For the text-containing cell, return its midpoint in [X, Y] coordinate format. 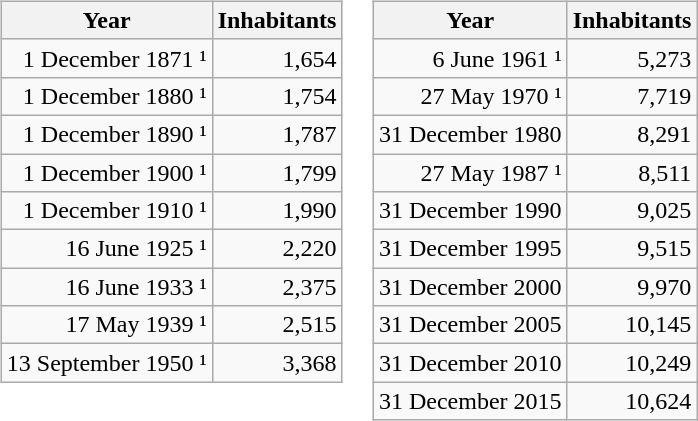
31 December 1995 [470, 249]
8,291 [632, 134]
1 December 1871 ¹ [106, 58]
1,754 [277, 96]
5,273 [632, 58]
8,511 [632, 173]
2,515 [277, 325]
13 September 1950 ¹ [106, 363]
1 December 1900 ¹ [106, 173]
1,787 [277, 134]
9,025 [632, 211]
1,799 [277, 173]
9,970 [632, 287]
27 May 1987 ¹ [470, 173]
10,249 [632, 363]
31 December 2010 [470, 363]
2,375 [277, 287]
6 June 1961 ¹ [470, 58]
16 June 1933 ¹ [106, 287]
1 December 1910 ¹ [106, 211]
2,220 [277, 249]
10,145 [632, 325]
1 December 1880 ¹ [106, 96]
3,368 [277, 363]
31 December 2000 [470, 287]
7,719 [632, 96]
16 June 1925 ¹ [106, 249]
31 December 1980 [470, 134]
17 May 1939 ¹ [106, 325]
1,990 [277, 211]
9,515 [632, 249]
31 December 2005 [470, 325]
31 December 2015 [470, 401]
1 December 1890 ¹ [106, 134]
31 December 1990 [470, 211]
27 May 1970 ¹ [470, 96]
1,654 [277, 58]
10,624 [632, 401]
